Pinpoint the cell where the given text exists, returning its [X, Y] midpoint coordinate. 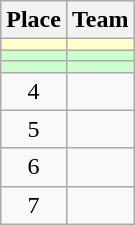
6 [34, 167]
Team [100, 20]
4 [34, 91]
7 [34, 205]
Place [34, 20]
5 [34, 129]
